Scan for the cell matching the given text and deliver its [X, Y] coordinate at center. 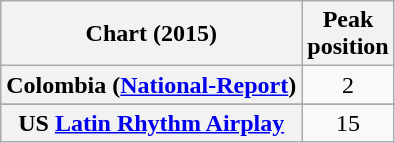
US Latin Rhythm Airplay [152, 123]
Chart (2015) [152, 34]
Peakposition [348, 34]
Colombia (National-Report) [152, 85]
15 [348, 123]
2 [348, 85]
